Pinpoint the cell where the given text exists, returning its [x, y] midpoint coordinate. 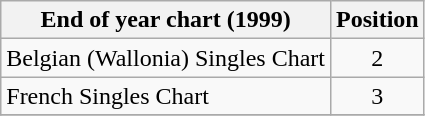
End of year chart (1999) [166, 20]
3 [377, 96]
Belgian (Wallonia) Singles Chart [166, 58]
French Singles Chart [166, 96]
Position [377, 20]
2 [377, 58]
